Return the (x, y) coordinate for the center point of the cell that contains the specified text.  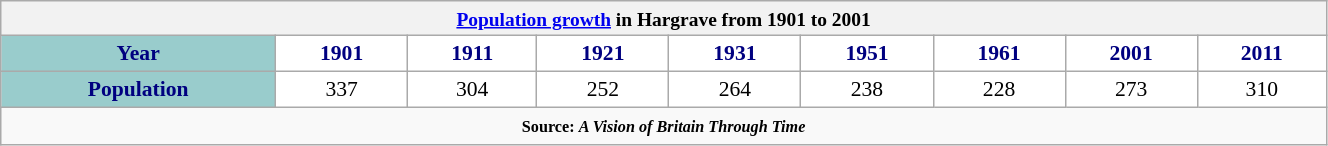
238 (867, 90)
273 (1131, 90)
1911 (472, 54)
310 (1262, 90)
Source: A Vision of Britain Through Time (664, 126)
228 (999, 90)
252 (603, 90)
264 (735, 90)
1921 (603, 54)
304 (472, 90)
2011 (1262, 54)
337 (342, 90)
1961 (999, 54)
1931 (735, 54)
Year (138, 54)
1901 (342, 54)
1951 (867, 54)
2001 (1131, 54)
Population growth in Hargrave from 1901 to 2001 (664, 18)
Population (138, 90)
